Search for the cell housing the specified text and yield its [x, y] center coordinate. 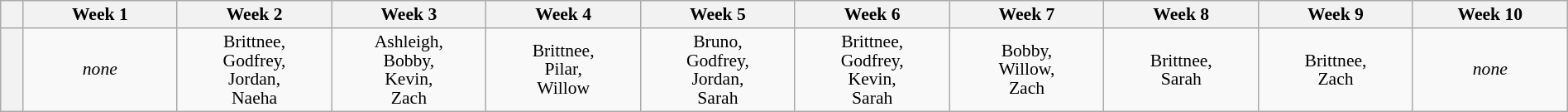
Bobby,Willow,Zach [1027, 70]
Week 6 [872, 15]
Week 1 [99, 15]
Week 4 [564, 15]
Brittnee, Godfrey, Jordan, Naeha [255, 70]
Week 9 [1336, 15]
Ashleigh,Bobby,Kevin,Zach [409, 70]
Week 5 [718, 15]
Week 10 [1490, 15]
Brittnee, Zach [1336, 70]
Brittnee,Pilar,Willow [564, 70]
Week 2 [255, 15]
Bruno,Godfrey,Jordan,Sarah [718, 70]
Week 7 [1027, 15]
Brittnee, Sarah [1181, 70]
Week 3 [409, 15]
Week 8 [1181, 15]
Brittnee, Godfrey,Kevin,Sarah [872, 70]
